Detect which cell encompasses the target text, then output its [x, y] center coordinate. 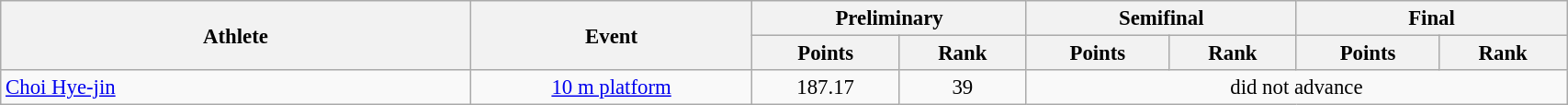
Event [612, 35]
39 [963, 87]
did not advance [1296, 87]
Athlete [235, 35]
Preliminary [889, 18]
187.17 [825, 87]
10 m platform [612, 87]
Final [1431, 18]
Choi Hye-jin [235, 87]
Semifinal [1161, 18]
